From the cell containing the given text, extract its center point as [X, Y] coordinate. 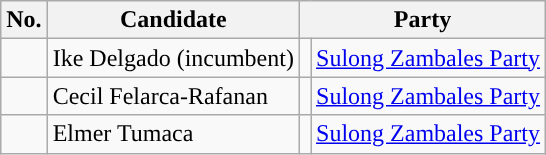
Candidate [173, 20]
Ike Delgado (incumbent) [173, 58]
No. [24, 20]
Cecil Felarca-Rafanan [173, 96]
Party [422, 20]
Elmer Tumaca [173, 134]
